Search for the cell housing the specified text and yield its [X, Y] center coordinate. 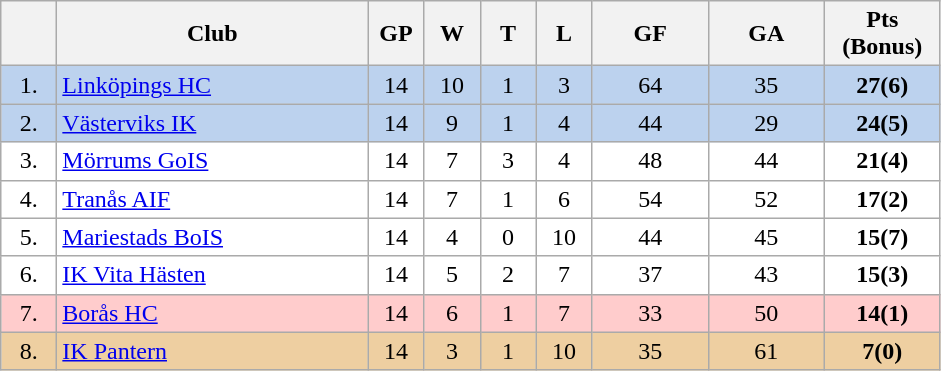
43 [766, 275]
IK Vita Hästen [212, 275]
8. [29, 351]
5. [29, 237]
7. [29, 313]
5 [452, 275]
3. [29, 161]
0 [508, 237]
Mariestads BoIS [212, 237]
Tranås AIF [212, 199]
GA [766, 34]
45 [766, 237]
7(0) [882, 351]
50 [766, 313]
Club [212, 34]
29 [766, 123]
64 [650, 85]
61 [766, 351]
14(1) [882, 313]
Pts (Bonus) [882, 34]
21(4) [882, 161]
48 [650, 161]
27(6) [882, 85]
15(3) [882, 275]
Linköpings HC [212, 85]
15(7) [882, 237]
52 [766, 199]
9 [452, 123]
GP [396, 34]
6. [29, 275]
24(5) [882, 123]
T [508, 34]
GF [650, 34]
33 [650, 313]
17(2) [882, 199]
2 [508, 275]
L [564, 34]
2. [29, 123]
IK Pantern [212, 351]
W [452, 34]
37 [650, 275]
Borås HC [212, 313]
Mörrums GoIS [212, 161]
54 [650, 199]
1. [29, 85]
Västerviks IK [212, 123]
4. [29, 199]
